Search for the cell housing the specified text and yield its (x, y) center coordinate. 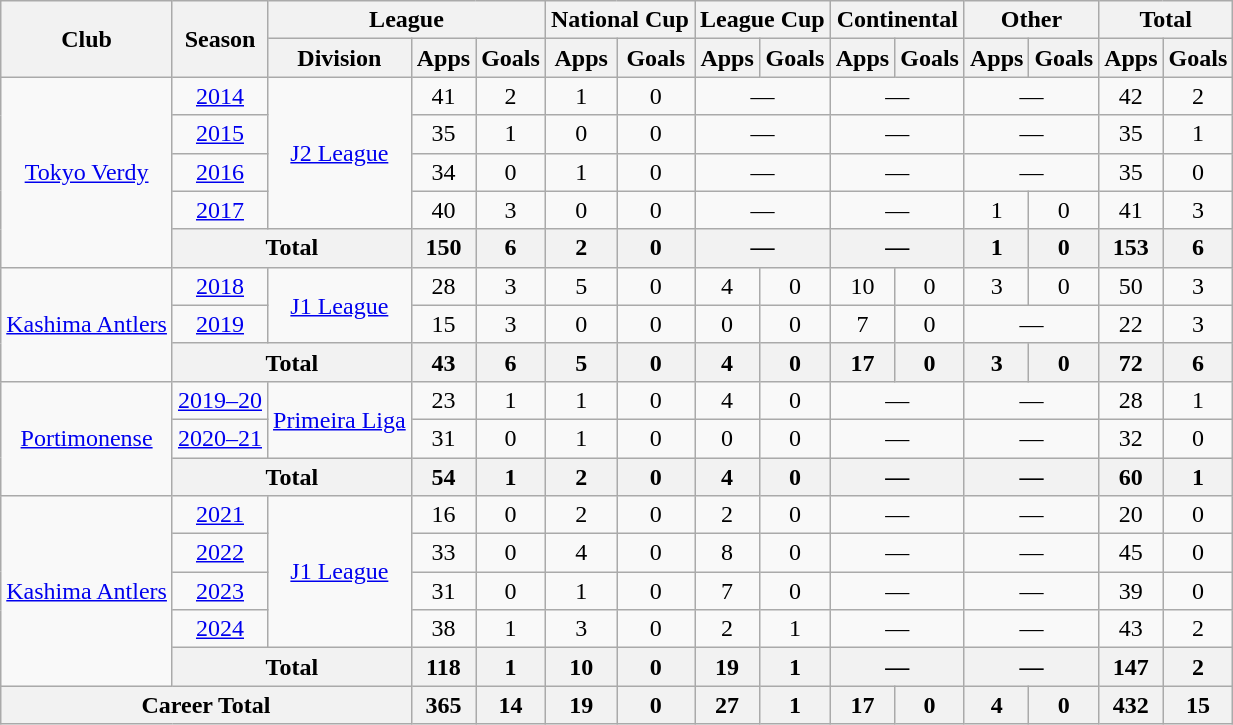
National Cup (620, 20)
Division (340, 58)
33 (443, 553)
Continental (897, 20)
39 (1131, 591)
2017 (220, 210)
50 (1131, 286)
2023 (220, 591)
60 (1131, 477)
Tokyo Verdy (87, 172)
23 (443, 400)
45 (1131, 553)
2021 (220, 515)
Portimonense (87, 438)
147 (1131, 667)
16 (443, 515)
2019–20 (220, 400)
J2 League (340, 153)
2020–21 (220, 438)
2016 (220, 172)
22 (1131, 324)
League Cup (762, 20)
118 (443, 667)
432 (1131, 705)
2019 (220, 324)
20 (1131, 515)
40 (443, 210)
34 (443, 172)
2015 (220, 134)
365 (443, 705)
2014 (220, 96)
2024 (220, 629)
42 (1131, 96)
153 (1131, 248)
32 (1131, 438)
14 (511, 705)
150 (443, 248)
Season (220, 39)
Primeira Liga (340, 419)
72 (1131, 362)
2022 (220, 553)
27 (726, 705)
Club (87, 39)
Career Total (206, 705)
League (407, 20)
54 (443, 477)
2018 (220, 286)
Other (1031, 20)
8 (726, 553)
38 (443, 629)
